Return the (X, Y) coordinate for the center point of the cell that contains the specified text.  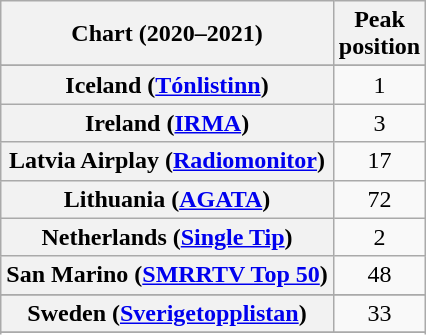
48 (379, 275)
Lithuania (AGATA) (168, 199)
1 (379, 85)
Chart (2020–2021) (168, 34)
Latvia Airplay (Radiomonitor) (168, 161)
33 (379, 313)
2 (379, 237)
Sweden (Sverigetopplistan) (168, 313)
Peakposition (379, 34)
Netherlands (Single Tip) (168, 237)
17 (379, 161)
Ireland (IRMA) (168, 123)
72 (379, 199)
3 (379, 123)
San Marino (SMRRTV Top 50) (168, 275)
Iceland (Tónlistinn) (168, 85)
